Extract the (X, Y) coordinate from the center of the cell holding the provided text.  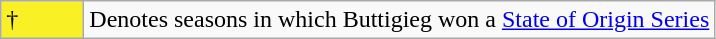
Denotes seasons in which Buttigieg won a State of Origin Series (400, 20)
† (42, 20)
